Capture the cell that displays the provided text and extract its (X, Y) central coordinate. 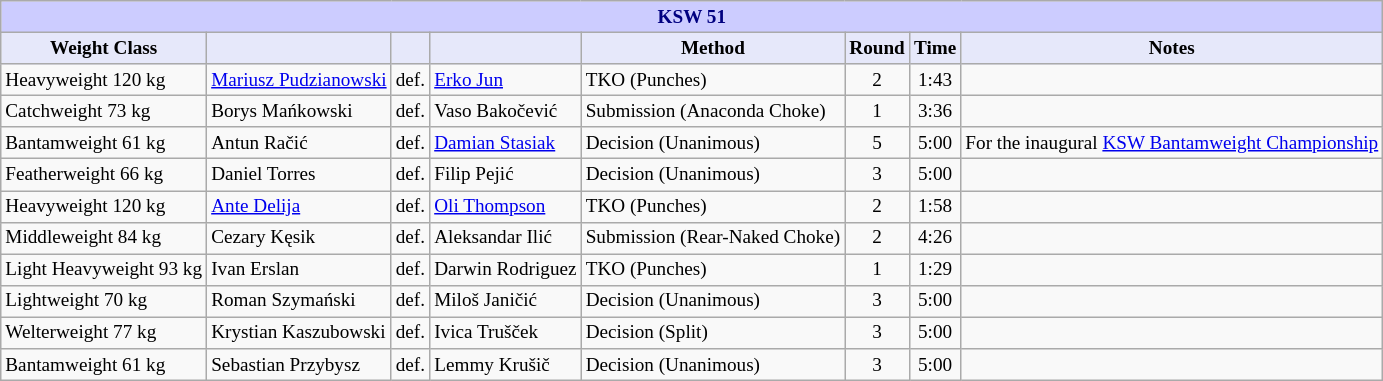
Oli Thompson (506, 206)
Ivica Trušček (506, 333)
Borys Mańkowski (300, 111)
Time (934, 48)
Sebastian Przybysz (300, 365)
Filip Pejić (506, 175)
Weight Class (104, 48)
Featherweight 66 kg (104, 175)
Damian Stasiak (506, 143)
3:36 (934, 111)
Decision (Split) (713, 333)
Erko Jun (506, 80)
4:26 (934, 238)
Roman Szymański (300, 301)
Round (878, 48)
1:29 (934, 270)
Ivan Erslan (300, 270)
Middleweight 84 kg (104, 238)
Krystian Kaszubowski (300, 333)
For the inaugural KSW Bantamweight Championship (1172, 143)
Notes (1172, 48)
1:43 (934, 80)
Light Heavyweight 93 kg (104, 270)
Aleksandar Ilić (506, 238)
Lemmy Krušič (506, 365)
Welterweight 77 kg (104, 333)
Antun Račić (300, 143)
Cezary Kęsik (300, 238)
Submission (Anaconda Choke) (713, 111)
KSW 51 (692, 17)
Submission (Rear-Naked Choke) (713, 238)
Daniel Torres (300, 175)
Method (713, 48)
Mariusz Pudzianowski (300, 80)
1:58 (934, 206)
Catchweight 73 kg (104, 111)
5 (878, 143)
Miloš Janičić (506, 301)
Lightweight 70 kg (104, 301)
Vaso Bakočević (506, 111)
Darwin Rodriguez (506, 270)
Ante Delija (300, 206)
